Scan for the cell matching the given text and deliver its [x, y] coordinate at center. 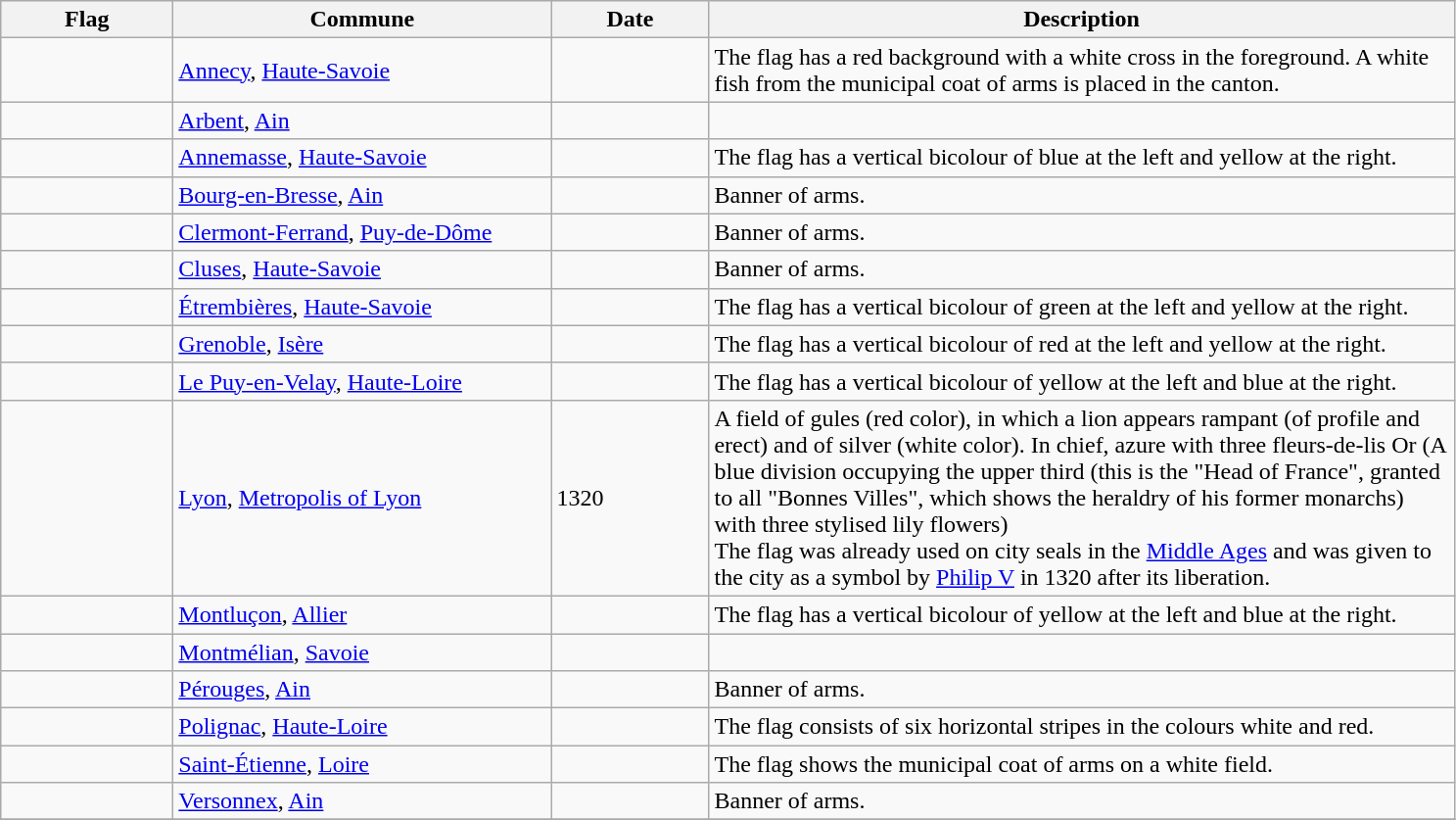
The flag has a vertical bicolour of blue at the left and yellow at the right. [1081, 158]
Le Puy-en-Velay, Haute-Loire [362, 381]
Cluses, Haute-Savoie [362, 269]
Polignac, Haute-Loire [362, 727]
Versonnex, Ain [362, 801]
Flag [87, 20]
Commune [362, 20]
Montluçon, Allier [362, 614]
Pérouges, Ain [362, 690]
The flag has a vertical bicolour of green at the left and yellow at the right. [1081, 307]
Arbent, Ain [362, 121]
Saint-Étienne, Loire [362, 764]
Montmélian, Savoie [362, 651]
The flag consists of six horizontal stripes in the colours white and red. [1081, 727]
Grenoble, Isère [362, 344]
Clermont-Ferrand, Puy-de-Dôme [362, 232]
The flag has a vertical bicolour of red at the left and yellow at the right. [1081, 344]
The flag shows the municipal coat of arms on a white field. [1081, 764]
Étrembières, Haute-Savoie [362, 307]
Annecy, Haute-Savoie [362, 71]
Bourg-en-Bresse, Ain [362, 195]
Annemasse, Haute-Savoie [362, 158]
The flag has a red background with a white cross in the foreground. A white fish from the municipal coat of arms is placed in the canton. [1081, 71]
Lyon, Metropolis of Lyon [362, 498]
1320 [631, 498]
Date [631, 20]
Description [1081, 20]
